Detect which cell encompasses the target text, then output its [X, Y] center coordinate. 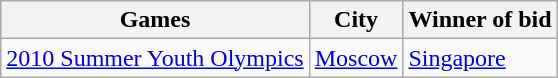
Winner of bid [480, 20]
Moscow [356, 58]
Games [155, 20]
2010 Summer Youth Olympics [155, 58]
Singapore [480, 58]
City [356, 20]
